Capture the cell that displays the provided text and extract its (x, y) central coordinate. 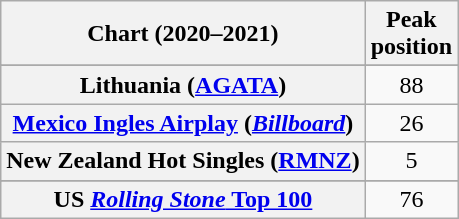
US Rolling Stone Top 100 (183, 199)
Mexico Ingles Airplay (Billboard) (183, 123)
Chart (2020–2021) (183, 34)
26 (411, 123)
88 (411, 85)
Peakposition (411, 34)
76 (411, 199)
New Zealand Hot Singles (RMNZ) (183, 161)
5 (411, 161)
Lithuania (AGATA) (183, 85)
